Scan for the cell matching the given text and deliver its (x, y) coordinate at center. 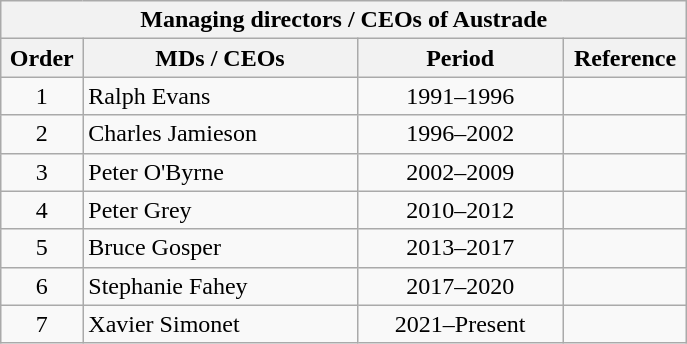
Reference (625, 58)
2013–2017 (460, 248)
3 (42, 172)
7 (42, 324)
6 (42, 286)
Bruce Gosper (220, 248)
2017–2020 (460, 286)
Managing directors / CEOs of Austrade (344, 20)
2021–Present (460, 324)
5 (42, 248)
Ralph Evans (220, 96)
2010–2012 (460, 210)
MDs / CEOs (220, 58)
Stephanie Fahey (220, 286)
Period (460, 58)
2002–2009 (460, 172)
Xavier Simonet (220, 324)
4 (42, 210)
Peter O'Byrne (220, 172)
Order (42, 58)
1996–2002 (460, 134)
Peter Grey (220, 210)
2 (42, 134)
Charles Jamieson (220, 134)
1 (42, 96)
1991–1996 (460, 96)
